Detect which cell encompasses the target text, then output its [x, y] center coordinate. 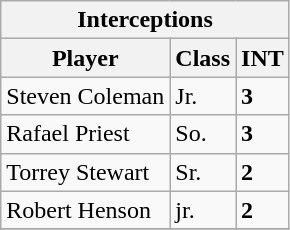
jr. [203, 210]
Steven Coleman [86, 96]
Jr. [203, 96]
Interceptions [146, 20]
So. [203, 134]
Rafael Priest [86, 134]
INT [263, 58]
Player [86, 58]
Torrey Stewart [86, 172]
Robert Henson [86, 210]
Class [203, 58]
Sr. [203, 172]
